Extract the [X, Y] coordinate from the center of the cell holding the provided text.  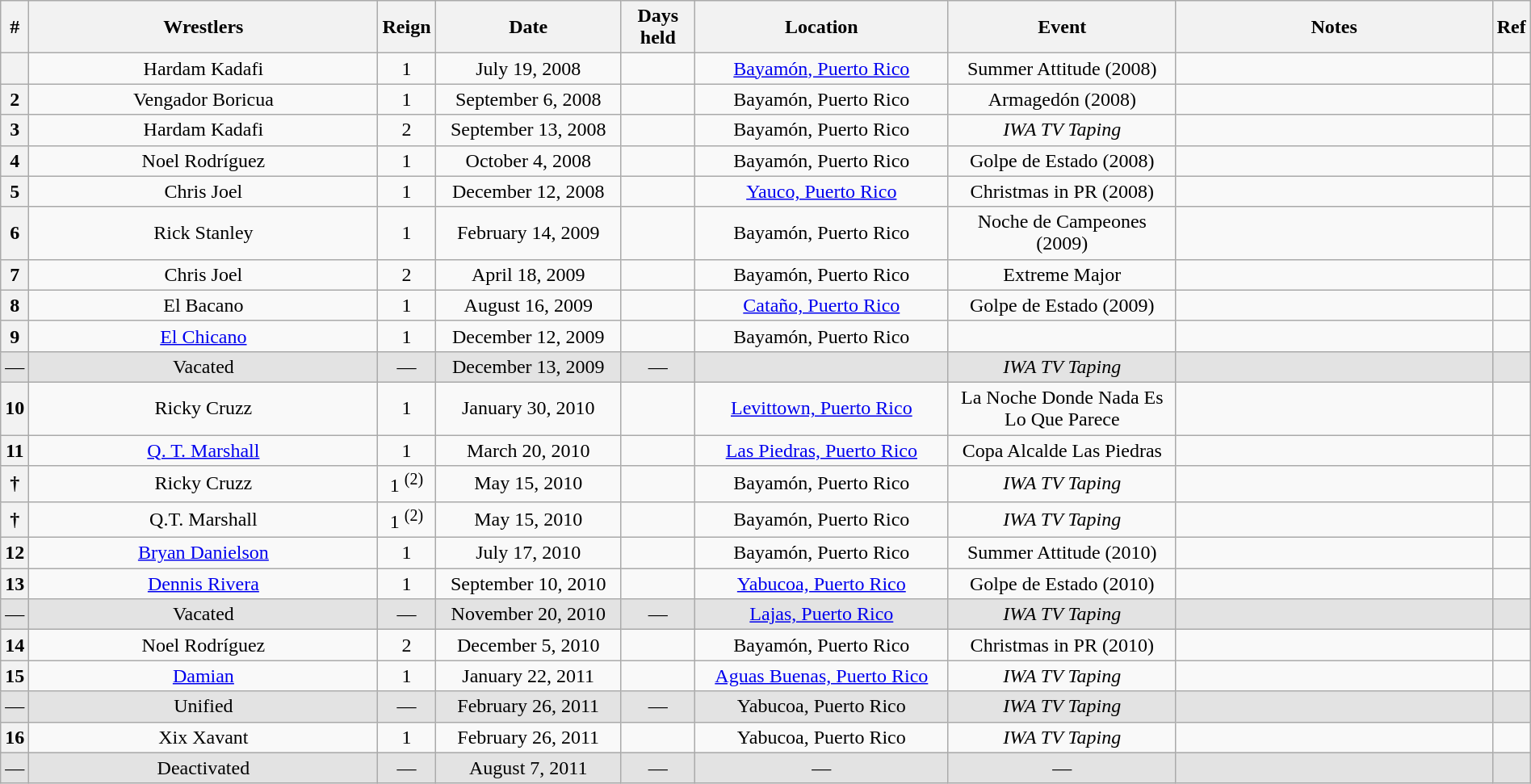
February 14, 2009 [528, 233]
6 [15, 233]
December 5, 2010 [528, 645]
Golpe de Estado (2008) [1062, 161]
Christmas in PR (2010) [1062, 645]
January 30, 2010 [528, 409]
5 [15, 191]
Armagedón (2008) [1062, 99]
Unified [203, 706]
Aguas Buenas, Puerto Rico [821, 676]
14 [15, 645]
13 [15, 584]
Damian [203, 676]
Noche de Campeones (2009) [1062, 233]
December 13, 2009 [528, 367]
8 [15, 305]
11 [15, 450]
15 [15, 676]
Golpe de Estado (2010) [1062, 584]
Cataño, Puerto Rico [821, 305]
Extreme Major [1062, 275]
July 17, 2010 [528, 553]
January 22, 2011 [528, 676]
Summer Attitude (2008) [1062, 69]
Bryan Danielson [203, 553]
Daysheld [657, 27]
August 7, 2011 [528, 768]
10 [15, 409]
Event [1062, 27]
September 10, 2010 [528, 584]
July 19, 2008 [528, 69]
Notes [1334, 27]
La Noche Donde Nada Es Lo Que Parece [1062, 409]
12 [15, 553]
# [15, 27]
August 16, 2009 [528, 305]
September 6, 2008 [528, 99]
Date [528, 27]
Dennis Rivera [203, 584]
Q.T. Marshall [203, 520]
Levittown, Puerto Rico [821, 409]
3 [15, 130]
Vengador Boricua [203, 99]
March 20, 2010 [528, 450]
El Chicano [203, 336]
Christmas in PR (2008) [1062, 191]
Yauco, Puerto Rico [821, 191]
Copa Alcalde Las Piedras [1062, 450]
December 12, 2008 [528, 191]
El Bacano [203, 305]
Xix Xavant [203, 737]
November 20, 2010 [528, 614]
Summer Attitude (2010) [1062, 553]
7 [15, 275]
Reign [407, 27]
Deactivated [203, 768]
4 [15, 161]
9 [15, 336]
September 13, 2008 [528, 130]
Golpe de Estado (2009) [1062, 305]
Ref [1512, 27]
16 [15, 737]
Lajas, Puerto Rico [821, 614]
December 12, 2009 [528, 336]
Wrestlers [203, 27]
October 4, 2008 [528, 161]
Q. T. Marshall [203, 450]
Las Piedras, Puerto Rico [821, 450]
Rick Stanley [203, 233]
Location [821, 27]
April 18, 2009 [528, 275]
